Detect which cell encompasses the target text, then output its [x, y] center coordinate. 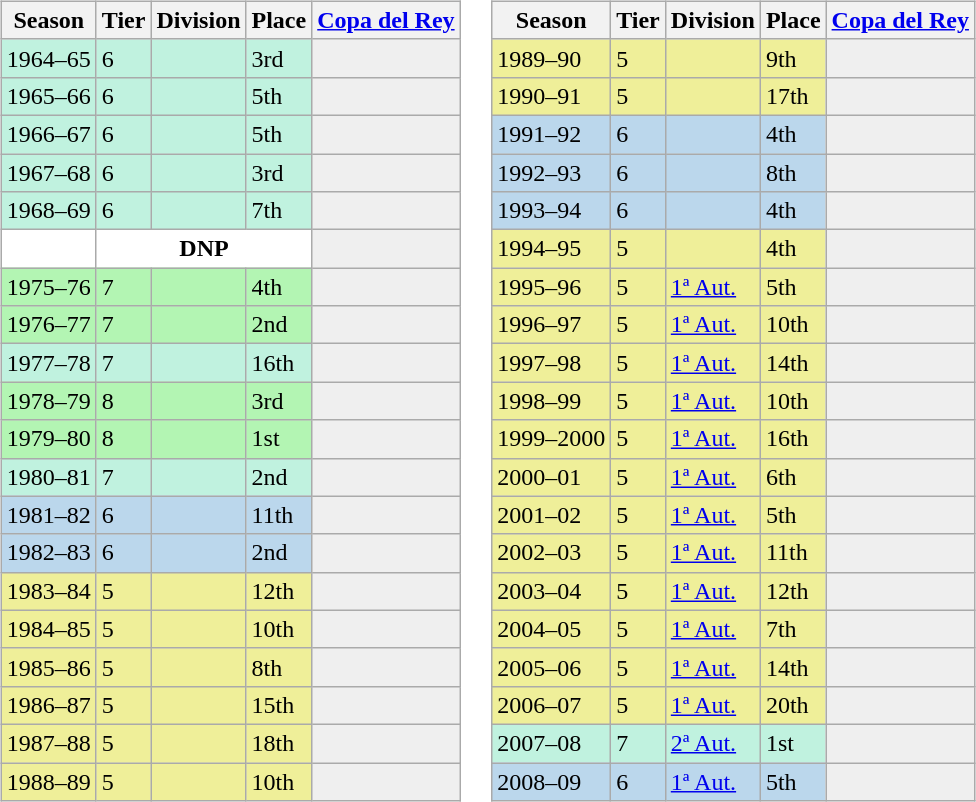
1989–90 [552, 58]
15th [279, 705]
1987–88 [48, 743]
2006–07 [552, 705]
1990–91 [552, 96]
1978–79 [48, 401]
1981–82 [48, 515]
1996–97 [552, 325]
1977–78 [48, 363]
1967–68 [48, 173]
1997–98 [552, 363]
17th [793, 96]
1975–76 [48, 287]
1995–96 [552, 287]
1992–93 [552, 173]
1965–66 [48, 96]
1968–69 [48, 211]
2000–01 [552, 477]
1991–92 [552, 134]
2004–05 [552, 629]
1966–67 [48, 134]
2001–02 [552, 515]
1983–84 [48, 591]
2008–09 [552, 781]
2007–08 [552, 743]
1980–81 [48, 477]
2002–03 [552, 553]
1976–77 [48, 325]
1998–99 [552, 401]
1986–87 [48, 705]
9th [793, 58]
1994–95 [552, 249]
1993–94 [552, 211]
1979–80 [48, 439]
20th [793, 705]
6th [793, 477]
DNP [204, 249]
1964–65 [48, 58]
2003–04 [552, 591]
2ª Aut. [712, 743]
1999–2000 [552, 439]
1988–89 [48, 781]
18th [279, 743]
2005–06 [552, 667]
1984–85 [48, 629]
1985–86 [48, 667]
1982–83 [48, 553]
